From the cell containing the given text, extract its center point as [x, y] coordinate. 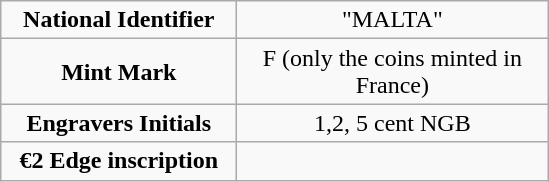
"MALTA" [392, 20]
F (only the coins minted in France) [392, 72]
Mint Mark [119, 72]
1,2, 5 cent NGB [392, 123]
National Identifier [119, 20]
Engravers Initials [119, 123]
€2 Edge inscription [119, 161]
